Extract the (x, y) coordinate from the center of the cell holding the provided text.  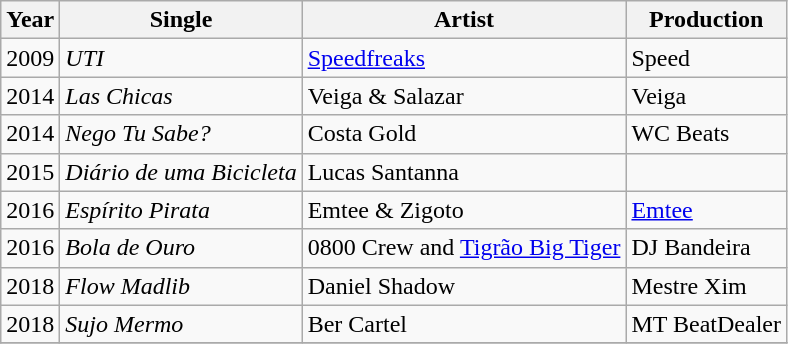
Veiga & Salazar (464, 96)
Mestre Xim (706, 286)
Sujo Mermo (181, 324)
Speed (706, 58)
DJ Bandeira (706, 248)
MT BeatDealer (706, 324)
Nego Tu Sabe? (181, 134)
UTI (181, 58)
Speedfreaks (464, 58)
Diário de uma Bicicleta (181, 172)
Bola de Ouro (181, 248)
Lucas Santanna (464, 172)
Espírito Pirata (181, 210)
WC Beats (706, 134)
Single (181, 20)
Emtee (706, 210)
Ber Cartel (464, 324)
Production (706, 20)
2009 (30, 58)
Las Chicas (181, 96)
Flow Madlib (181, 286)
Year (30, 20)
Daniel Shadow (464, 286)
2015 (30, 172)
Veiga (706, 96)
0800 Crew and Tigrão Big Tiger (464, 248)
Artist (464, 20)
Emtee & Zigoto (464, 210)
Costa Gold (464, 134)
